Provide the (X, Y) coordinate of the cell's center where the given text is located.  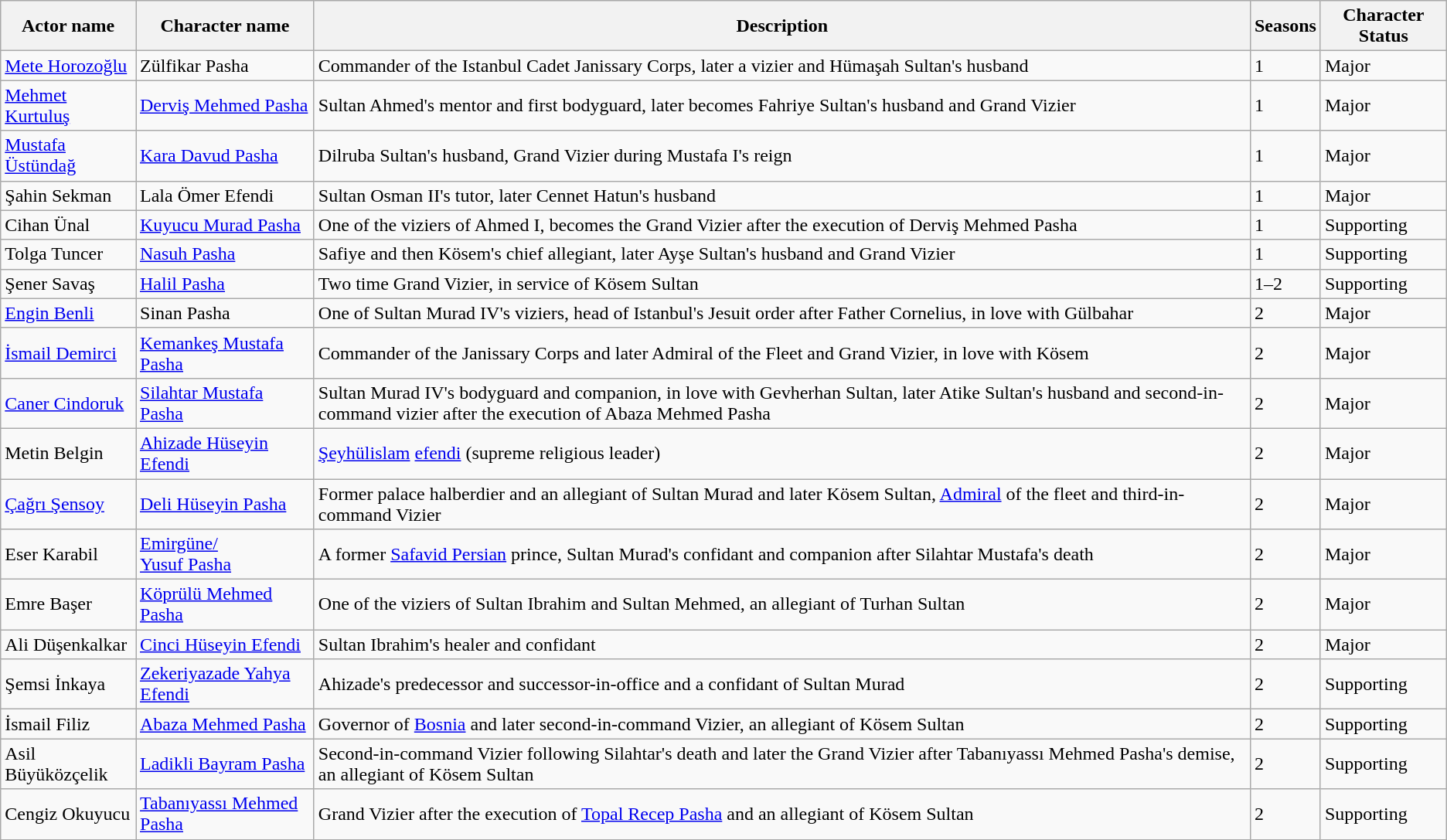
Mete Horozoğlu (68, 66)
Sultan Ahmed's mentor and first bodyguard, later becomes Fahriye Sultan's husband and Grand Vizier (782, 105)
İsmail Demirci (68, 352)
Dilruba Sultan's husband, Grand Vizier during Mustafa I's reign (782, 156)
Derviş Mehmed Pasha (226, 105)
Kuyucu Murad Pasha (226, 225)
Two time Grand Vizier, in service of Kösem Sultan (782, 284)
Eser Karabil (68, 555)
1–2 (1285, 284)
Cengiz Okuyucu (68, 814)
Şemsi İnkaya (68, 685)
Description (782, 26)
Köprülü Mehmed Pasha (226, 604)
Asil Büyüközçelik (68, 763)
Cinci Hüseyin Efendi (226, 644)
Ahizade Hüseyin Efendi (226, 453)
Governor of Bosnia and later second-in-command Vizier, an allegiant of Kösem Sultan (782, 724)
Abaza Mehmed Pasha (226, 724)
Cihan Ünal (68, 225)
Emre Başer (68, 604)
Tabanıyassı Mehmed Pasha (226, 814)
Character Status (1384, 26)
Ladikli Bayram Pasha (226, 763)
Mustafa Üstündağ (68, 156)
Commander of the Istanbul Cadet Janissary Corps, later a vizier and Hümaşah Sultan's husband (782, 66)
Kara Davud Pasha (226, 156)
Mehmet Kurtuluş (68, 105)
Lala Ömer Efendi (226, 196)
Character name (226, 26)
Tolga Tuncer (68, 254)
İsmail Filiz (68, 724)
Caner Cindoruk (68, 403)
Safiye and then Kösem's chief allegiant, later Ayşe Sultan's husband and Grand Vizier (782, 254)
Former palace halberdier and an allegiant of Sultan Murad and later Kösem Sultan, Admiral of the fleet and third-in-command Vizier (782, 504)
Actor name (68, 26)
A former Safavid Persian prince, Sultan Murad's confidant and companion after Silahtar Mustafa's death (782, 555)
Halil Pasha (226, 284)
Ali Düşenkalkar (68, 644)
Sultan Osman II's tutor, later Cennet Hatun's husband (782, 196)
Sinan Pasha (226, 313)
Deli Hüseyin Pasha (226, 504)
Seasons (1285, 26)
Silahtar Mustafa Pasha (226, 403)
One of the viziers of Sultan Ibrahim and Sultan Mehmed, an allegiant of Turhan Sultan (782, 604)
Grand Vizier after the execution of Topal Recep Pasha and an allegiant of Kösem Sultan (782, 814)
Zekeriyazade Yahya Efendi (226, 685)
Ahizade's predecessor and successor-in-office and a confidant of Sultan Murad (782, 685)
Kemankeş Mustafa Pasha (226, 352)
Second-in-command Vizier following Silahtar's death and later the Grand Vizier after Tabanıyassı Mehmed Pasha's demise, an allegiant of Kösem Sultan (782, 763)
Şeyhülislam efendi (supreme religious leader) (782, 453)
Şahin Sekman (68, 196)
Metin Belgin (68, 453)
Commander of the Janissary Corps and later Admiral of the Fleet and Grand Vizier, in love with Kösem (782, 352)
Çağrı Şensoy (68, 504)
One of the viziers of Ahmed I, becomes the Grand Vizier after the execution of Derviş Mehmed Pasha (782, 225)
Emirgüne/ Yusuf Pasha (226, 555)
Nasuh Pasha (226, 254)
Şener Savaş (68, 284)
Zülfikar Pasha (226, 66)
Sultan Ibrahim's healer and confidant (782, 644)
Engin Benli (68, 313)
One of Sultan Murad IV's viziers, head of Istanbul's Jesuit order after Father Cornelius, in love with Gülbahar (782, 313)
